Locate the cell with the specified text and output its (x, y) center coordinate. 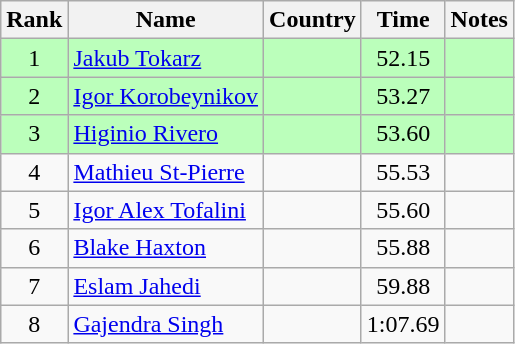
Notes (479, 20)
Higinio Rivero (166, 134)
Rank (34, 20)
1 (34, 58)
53.27 (403, 96)
Eslam Jahedi (166, 286)
5 (34, 210)
4 (34, 172)
Jakub Tokarz (166, 58)
Country (313, 20)
3 (34, 134)
Mathieu St-Pierre (166, 172)
Igor Korobeynikov (166, 96)
55.88 (403, 248)
55.53 (403, 172)
59.88 (403, 286)
53.60 (403, 134)
1:07.69 (403, 324)
Igor Alex Tofalini (166, 210)
2 (34, 96)
Name (166, 20)
6 (34, 248)
55.60 (403, 210)
Gajendra Singh (166, 324)
Time (403, 20)
8 (34, 324)
Blake Haxton (166, 248)
52.15 (403, 58)
7 (34, 286)
